Return the [X, Y] coordinate for the center point of the cell that contains the specified text.  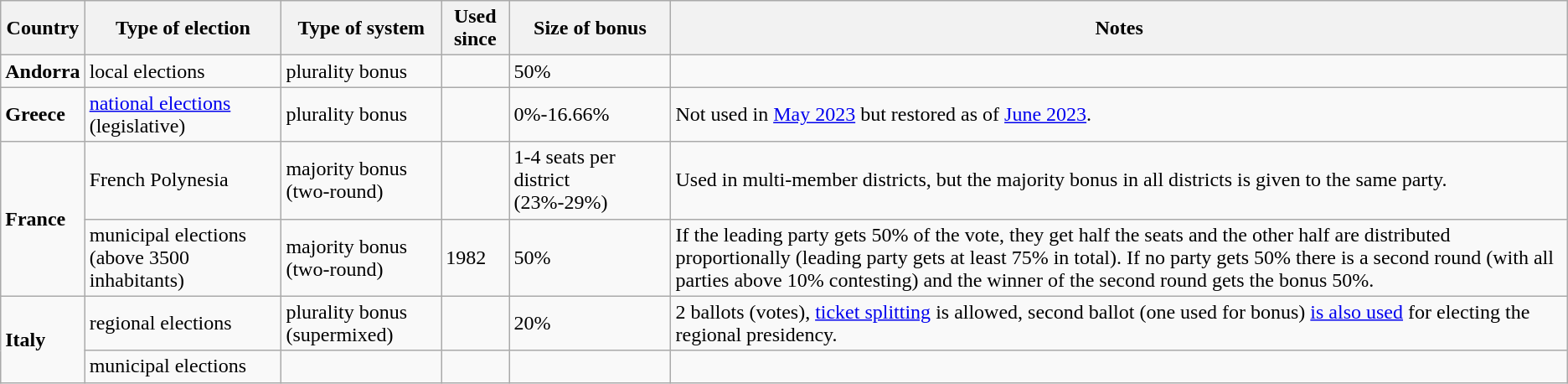
French Polynesia [183, 180]
local elections [183, 71]
Not used in May 2023 but restored as of June 2023. [1119, 114]
municipal elections (above 3500 inhabitants) [183, 257]
Used in multi-member districts, but the majority bonus in all districts is given to the same party. [1119, 180]
Type of election [183, 29]
Greece [43, 114]
municipal elections [183, 366]
0%-16.66% [590, 114]
regional elections [183, 324]
national elections (legislative) [183, 114]
France [43, 219]
Used since [476, 29]
Andorra [43, 71]
plurality bonus (supermixed) [362, 324]
Italy [43, 339]
Country [43, 29]
1982 [476, 257]
2 ballots (votes), ticket splitting is allowed, second ballot (one used for bonus) is also used for electing the regional presidency. [1119, 324]
1-4 seats per district (23%-29%) [590, 180]
Type of system [362, 29]
Notes [1119, 29]
Size of bonus [590, 29]
20% [590, 324]
